Return the [X, Y] coordinate for the center point of the cell that contains the specified text.  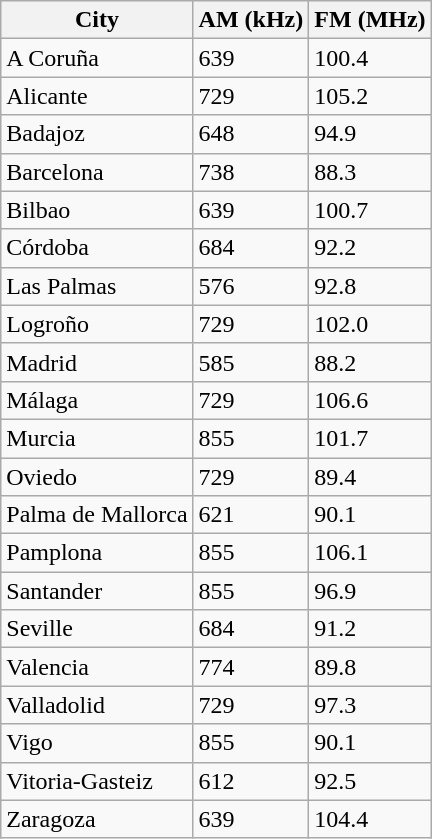
101.7 [370, 438]
Córdoba [97, 248]
89.4 [370, 477]
585 [251, 362]
88.3 [370, 172]
Palma de Mallorca [97, 515]
92.8 [370, 286]
89.8 [370, 667]
Alicante [97, 96]
Madrid [97, 362]
Málaga [97, 400]
106.1 [370, 553]
Vitoria-Gasteiz [97, 781]
Badajoz [97, 134]
Valladolid [97, 705]
774 [251, 667]
Bilbao [97, 210]
106.6 [370, 400]
621 [251, 515]
105.2 [370, 96]
Las Palmas [97, 286]
Murcia [97, 438]
738 [251, 172]
Zaragoza [97, 819]
FM (MHz) [370, 20]
92.2 [370, 248]
Santander [97, 591]
Seville [97, 629]
94.9 [370, 134]
Vigo [97, 743]
104.4 [370, 819]
100.7 [370, 210]
City [97, 20]
100.4 [370, 58]
A Coruña [97, 58]
91.2 [370, 629]
88.2 [370, 362]
Barcelona [97, 172]
612 [251, 781]
92.5 [370, 781]
AM (kHz) [251, 20]
648 [251, 134]
102.0 [370, 324]
96.9 [370, 591]
Valencia [97, 667]
97.3 [370, 705]
Pamplona [97, 553]
Logroño [97, 324]
Oviedo [97, 477]
576 [251, 286]
